Detect which cell encompasses the target text, then output its [X, Y] center coordinate. 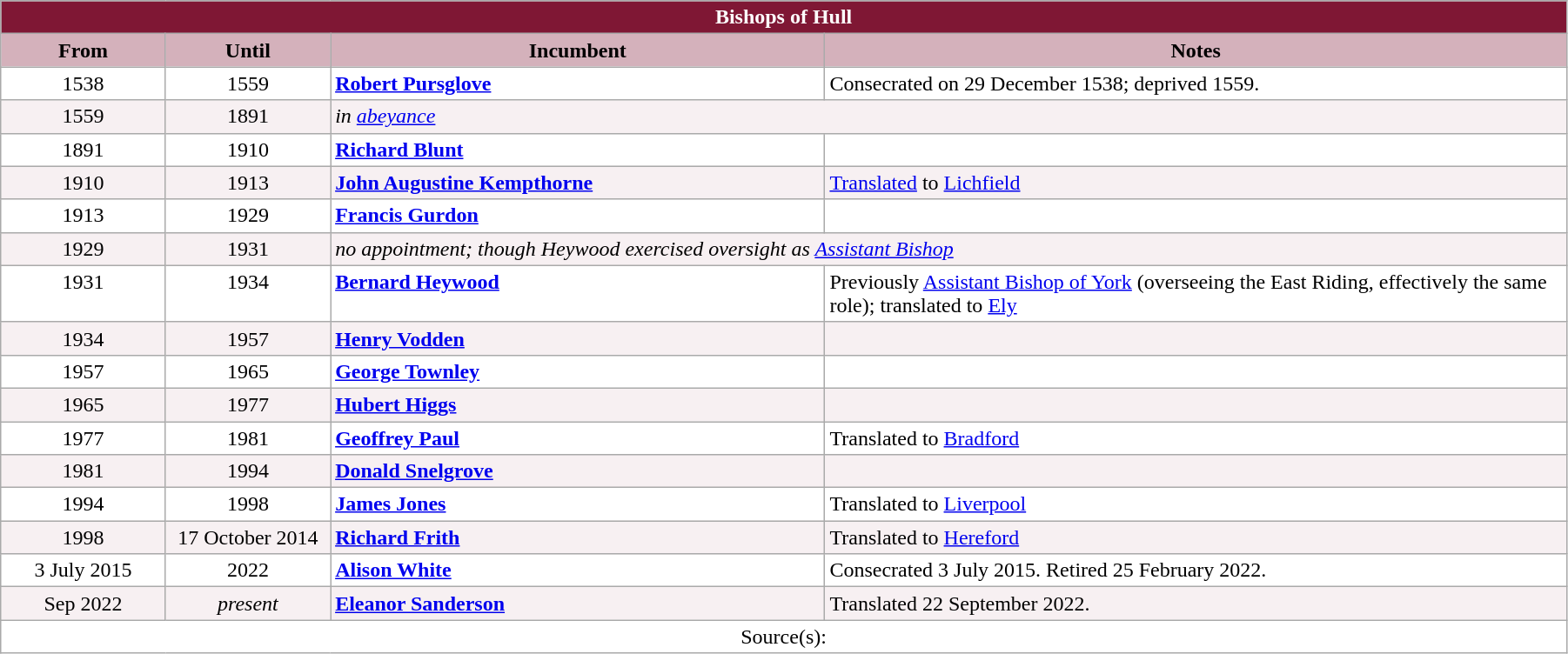
Henry Vodden [578, 338]
in abeyance [948, 117]
Translated to Hereford [1196, 537]
Translated to Lichfield [1196, 183]
Donald Snelgrove [578, 471]
James Jones [578, 504]
3 July 2015 [84, 571]
17 October 2014 [247, 537]
Sep 2022 [84, 604]
From [84, 50]
Consecrated on 29 December 1538; deprived 1559. [1196, 83]
Alison White [578, 571]
Translated to Bradford [1196, 437]
Hubert Higgs [578, 404]
Incumbent [578, 50]
Richard Frith [578, 537]
Geoffrey Paul [578, 437]
Richard Blunt [578, 150]
no appointment; though Heywood exercised oversight as Assistant Bishop [948, 249]
Translated to Liverpool [1196, 504]
1538 [84, 83]
Robert Pursglove [578, 83]
Consecrated 3 July 2015. Retired 25 February 2022. [1196, 571]
2022 [247, 571]
Translated 22 September 2022. [1196, 604]
Bernard Heywood [578, 294]
present [247, 604]
Until [247, 50]
Eleanor Sanderson [578, 604]
Notes [1196, 50]
John Augustine Kempthorne [578, 183]
Source(s): [784, 637]
Bishops of Hull [784, 17]
Francis Gurdon [578, 216]
George Townley [578, 371]
Previously Assistant Bishop of York (overseeing the East Riding, effectively the same role); translated to Ely [1196, 294]
